Pinpoint the cell where the given text exists, returning its (x, y) midpoint coordinate. 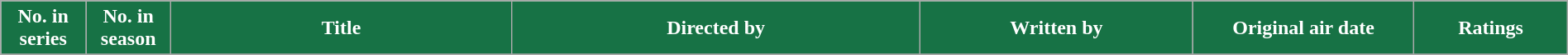
Written by (1057, 28)
Title (342, 28)
Ratings (1490, 28)
Original air date (1303, 28)
No. inseries (43, 28)
Directed by (715, 28)
No. inseason (129, 28)
